Output the [X, Y] coordinate of the center of the cell containing the given text.  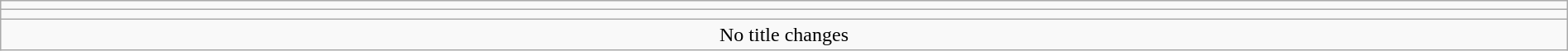
No title changes [784, 35]
